Return (X, Y) of the center of cell containing provided text 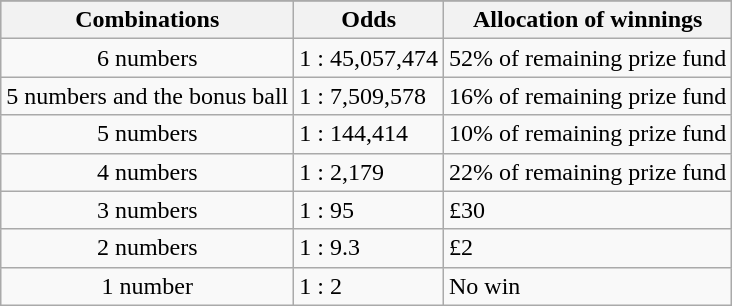
2 numbers (148, 248)
1 : 7,509,578 (369, 96)
£30 (588, 210)
10% of remaining prize fund (588, 134)
1 number (148, 286)
1 : 2 (369, 286)
4 numbers (148, 172)
1 : 2,179 (369, 172)
1 : 95 (369, 210)
Allocation of winnings (588, 20)
1 : 144,414 (369, 134)
16% of remaining prize fund (588, 96)
3 numbers (148, 210)
22% of remaining prize fund (588, 172)
5 numbers and the bonus ball (148, 96)
1 : 9.3 (369, 248)
No win (588, 286)
52% of remaining prize fund (588, 58)
Odds (369, 20)
5 numbers (148, 134)
6 numbers (148, 58)
£2 (588, 248)
Combinations (148, 20)
1 : 45,057,474 (369, 58)
